Identify which cell holds the provided text, then report its [X, Y] central coordinate. 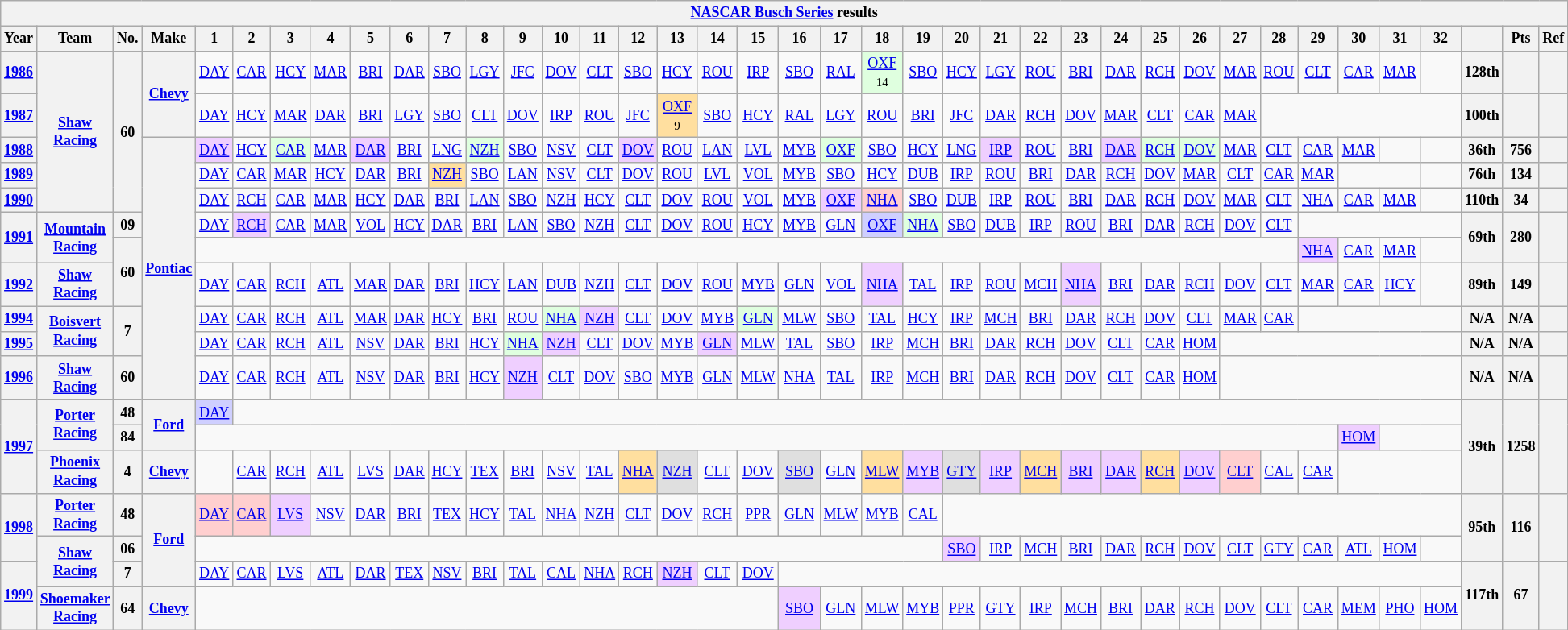
1987 [19, 116]
16 [800, 39]
3 [290, 39]
21 [1000, 39]
117th [1482, 596]
1986 [19, 73]
5 [371, 39]
23 [1081, 39]
06 [127, 549]
18 [882, 39]
PHO [1400, 608]
36th [1482, 150]
Pontiac [169, 268]
25 [1160, 39]
Ref [1553, 39]
15 [758, 39]
1992 [19, 284]
9 [522, 39]
11 [600, 39]
29 [1318, 39]
69th [1482, 238]
28 [1279, 39]
22 [1041, 39]
14 [717, 39]
1 [214, 39]
64 [127, 608]
8 [485, 39]
26 [1200, 39]
OXF14 [882, 73]
1997 [19, 446]
27 [1240, 39]
100th [1482, 116]
34 [1520, 200]
1996 [19, 378]
89th [1482, 284]
Make [169, 39]
1995 [19, 343]
1989 [19, 176]
76th [1482, 176]
Phoenix Racing [74, 471]
1258 [1520, 446]
67 [1520, 596]
84 [127, 437]
09 [127, 226]
Team [74, 39]
1999 [19, 596]
31 [1400, 39]
1994 [19, 319]
Mountain Racing [74, 238]
17 [840, 39]
1998 [19, 527]
6 [410, 39]
30 [1358, 39]
OXF9 [677, 116]
Boisvert Racing [74, 331]
1991 [19, 238]
280 [1520, 238]
1990 [19, 200]
2 [252, 39]
32 [1441, 39]
No. [127, 39]
149 [1520, 284]
39th [1482, 446]
134 [1520, 176]
116 [1520, 527]
128th [1482, 73]
1988 [19, 150]
95th [1482, 527]
19 [923, 39]
Year [19, 39]
13 [677, 39]
Shoemaker Racing [74, 608]
NASCAR Busch Series results [784, 13]
MEM [1358, 608]
Pts [1520, 39]
12 [638, 39]
756 [1520, 150]
10 [561, 39]
110th [1482, 200]
20 [963, 39]
24 [1121, 39]
